Find where the given text appears and provide that cell's center as (x, y) coordinate. 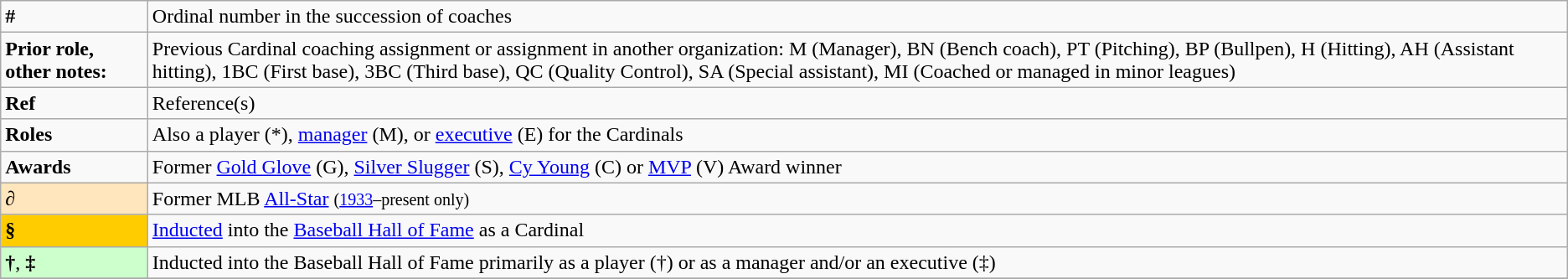
§ (75, 230)
†, ‡ (75, 262)
# (75, 17)
Former MLB All-Star (1933–present only) (858, 199)
Ref (75, 103)
Inducted into the Baseball Hall of Fame primarily as a player (†) or as a manager and/or an executive (‡) (858, 262)
Prior role, other notes: (75, 60)
Awards (75, 167)
∂ (75, 199)
Roles (75, 135)
Inducted into the Baseball Hall of Fame as a Cardinal (858, 230)
Reference(s) (858, 103)
Also a player (*), manager (M), or executive (E) for the Cardinals (858, 135)
Former Gold Glove (G), Silver Slugger (S), Cy Young (C) or MVP (V) Award winner (858, 167)
Ordinal number in the succession of coaches (858, 17)
